Search for the cell housing the specified text and yield its [x, y] center coordinate. 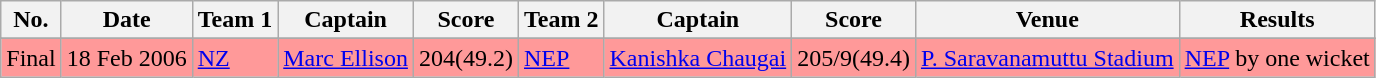
Venue [1047, 20]
NEP [561, 58]
Date [126, 20]
Marc Ellison [346, 58]
Team 2 [561, 20]
No. [31, 20]
204(49.2) [466, 58]
18 Feb 2006 [126, 58]
Team 1 [235, 20]
205/9(49.4) [854, 58]
P. Saravanamuttu Stadium [1047, 58]
NEP by one wicket [1277, 58]
Results [1277, 20]
Kanishka Chaugai [698, 58]
NZ [235, 58]
Final [31, 58]
